Search for the cell housing the specified text and yield its [x, y] center coordinate. 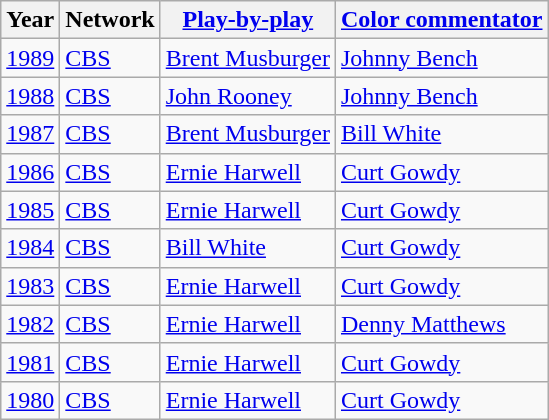
Network [110, 20]
1989 [30, 58]
Denny Matthews [442, 324]
Year [30, 20]
1985 [30, 210]
1986 [30, 172]
1988 [30, 96]
1980 [30, 400]
1981 [30, 362]
1984 [30, 248]
John Rooney [248, 96]
1987 [30, 134]
Play-by-play [248, 20]
Color commentator [442, 20]
1982 [30, 324]
1983 [30, 286]
